Pinpoint the cell where the given text exists, returning its [x, y] midpoint coordinate. 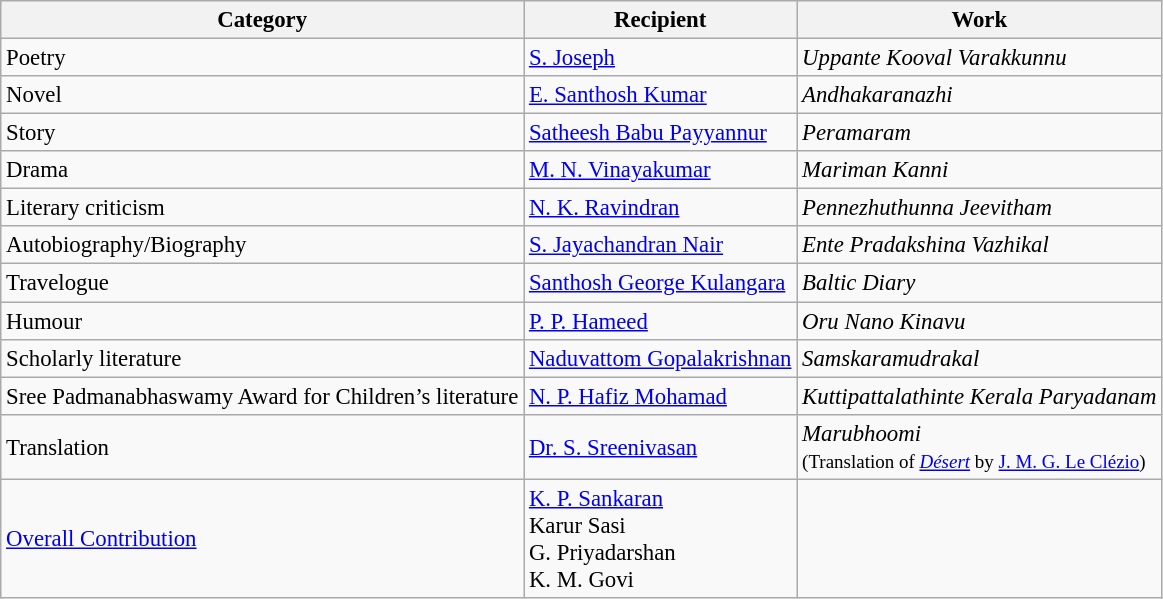
K. P. SankaranKarur SasiG. PriyadarshanK. M. Govi [660, 538]
Marubhoomi(Translation of Désert by J. M. G. Le Clézio) [980, 446]
E. Santhosh Kumar [660, 95]
Drama [262, 170]
Samskaramudrakal [980, 358]
Dr. S. Sreenivasan [660, 446]
Literary criticism [262, 208]
N. K. Ravindran [660, 208]
Ente Pradakshina Vazhikal [980, 245]
Andhakaranazhi [980, 95]
M. N. Vinayakumar [660, 170]
N. P. Hafiz Mohamad [660, 396]
Sree Padmanabhaswamy Award for Children’s literature [262, 396]
Overall Contribution [262, 538]
Scholarly literature [262, 358]
Kuttipattalathinte Kerala Paryadanam [980, 396]
Mariman Kanni [980, 170]
Category [262, 20]
Work [980, 20]
S. Joseph [660, 58]
Santhosh George Kulangara [660, 283]
P. P. Hameed [660, 321]
Satheesh Babu Payyannur [660, 133]
Poetry [262, 58]
Pennezhuthunna Jeevitham [980, 208]
Travelogue [262, 283]
Oru Nano Kinavu [980, 321]
Uppante Kooval Varakkunnu [980, 58]
Translation [262, 446]
Story [262, 133]
Autobiography/Biography [262, 245]
Novel [262, 95]
Humour [262, 321]
Baltic Diary [980, 283]
Naduvattom Gopalakrishnan [660, 358]
Recipient [660, 20]
Peramaram [980, 133]
S. Jayachandran Nair [660, 245]
